Identify which cell holds the provided text, then report its (x, y) central coordinate. 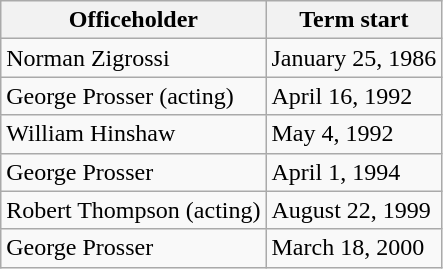
William Hinshaw (134, 134)
January 25, 1986 (354, 58)
March 18, 2000 (354, 248)
May 4, 1992 (354, 134)
August 22, 1999 (354, 210)
April 16, 1992 (354, 96)
Norman Zigrossi (134, 58)
Robert Thompson (acting) (134, 210)
April 1, 1994 (354, 172)
Officeholder (134, 20)
Term start (354, 20)
George Prosser (acting) (134, 96)
